Find where the given text appears and provide that cell's center as [x, y] coordinate. 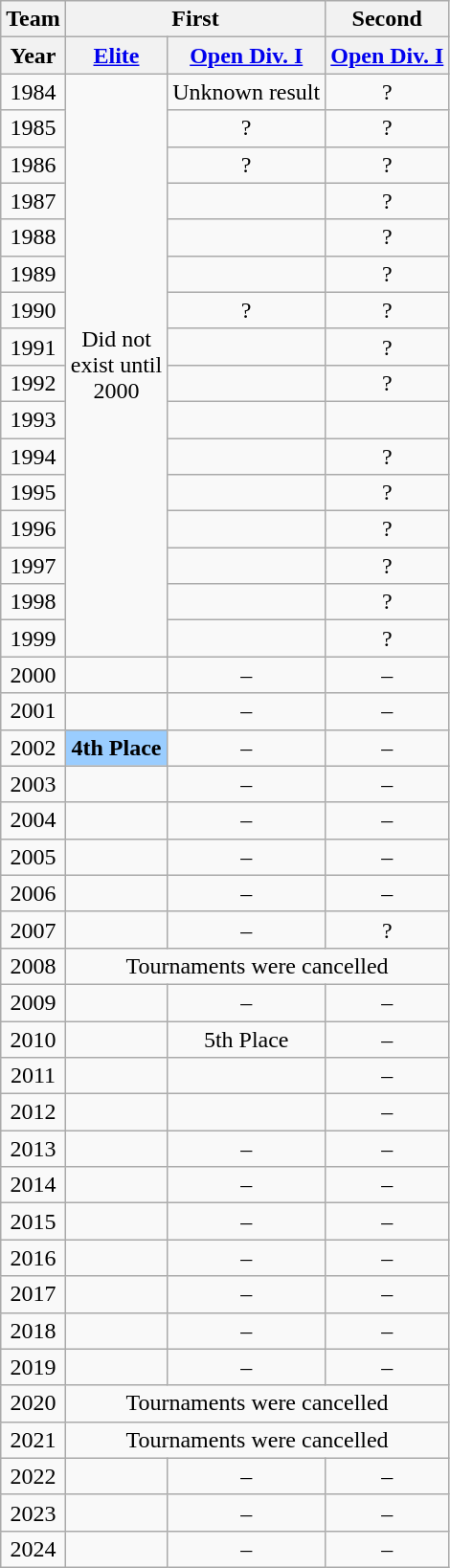
2004 [34, 820]
2007 [34, 930]
2008 [34, 966]
4th Place [116, 748]
1985 [34, 128]
2023 [34, 1512]
1996 [34, 529]
2018 [34, 1331]
1989 [34, 274]
2009 [34, 1002]
2022 [34, 1476]
2024 [34, 1549]
2015 [34, 1221]
2020 [34, 1403]
Did notexist until2000 [116, 366]
1988 [34, 237]
1990 [34, 310]
2010 [34, 1039]
2017 [34, 1294]
First [195, 19]
1992 [34, 383]
2001 [34, 711]
1991 [34, 347]
2021 [34, 1440]
2002 [34, 748]
Elite [116, 56]
2014 [34, 1185]
Team [34, 19]
Unknown result [247, 92]
1987 [34, 201]
5th Place [247, 1039]
1995 [34, 493]
1993 [34, 419]
2019 [34, 1367]
Second [387, 19]
1998 [34, 602]
Year [34, 56]
2016 [34, 1258]
2005 [34, 857]
1997 [34, 566]
2000 [34, 675]
1994 [34, 457]
1984 [34, 92]
1986 [34, 165]
1999 [34, 638]
2012 [34, 1112]
2011 [34, 1076]
2013 [34, 1149]
2006 [34, 893]
2003 [34, 784]
